Determine the (x, y) coordinate at the center of the cell enclosing the given text.  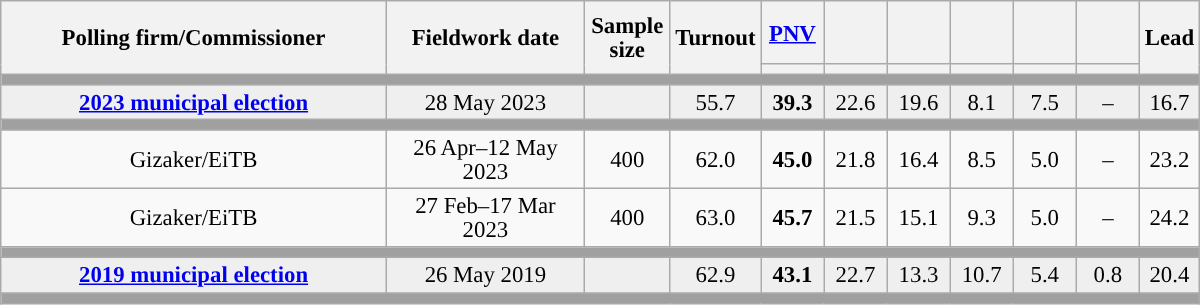
9.3 (982, 218)
39.3 (792, 102)
62.9 (716, 276)
23.2 (1169, 160)
19.6 (918, 102)
8.5 (982, 160)
21.5 (856, 218)
2019 municipal election (194, 276)
26 Apr–12 May 2023 (485, 160)
26 May 2019 (485, 276)
16.4 (918, 160)
13.3 (918, 276)
2023 municipal election (194, 102)
Fieldwork date (485, 38)
22.6 (856, 102)
21.8 (856, 160)
24.2 (1169, 218)
8.1 (982, 102)
16.7 (1169, 102)
0.8 (1108, 276)
Polling firm/Commissioner (194, 38)
43.1 (792, 276)
28 May 2023 (485, 102)
Sample size (627, 38)
10.7 (982, 276)
15.1 (918, 218)
45.7 (792, 218)
55.7 (716, 102)
63.0 (716, 218)
27 Feb–17 Mar 2023 (485, 218)
Lead (1169, 38)
22.7 (856, 276)
45.0 (792, 160)
PNV (792, 32)
5.4 (1044, 276)
20.4 (1169, 276)
7.5 (1044, 102)
Turnout (716, 38)
62.0 (716, 160)
